Return (x, y) of the center of cell containing provided text 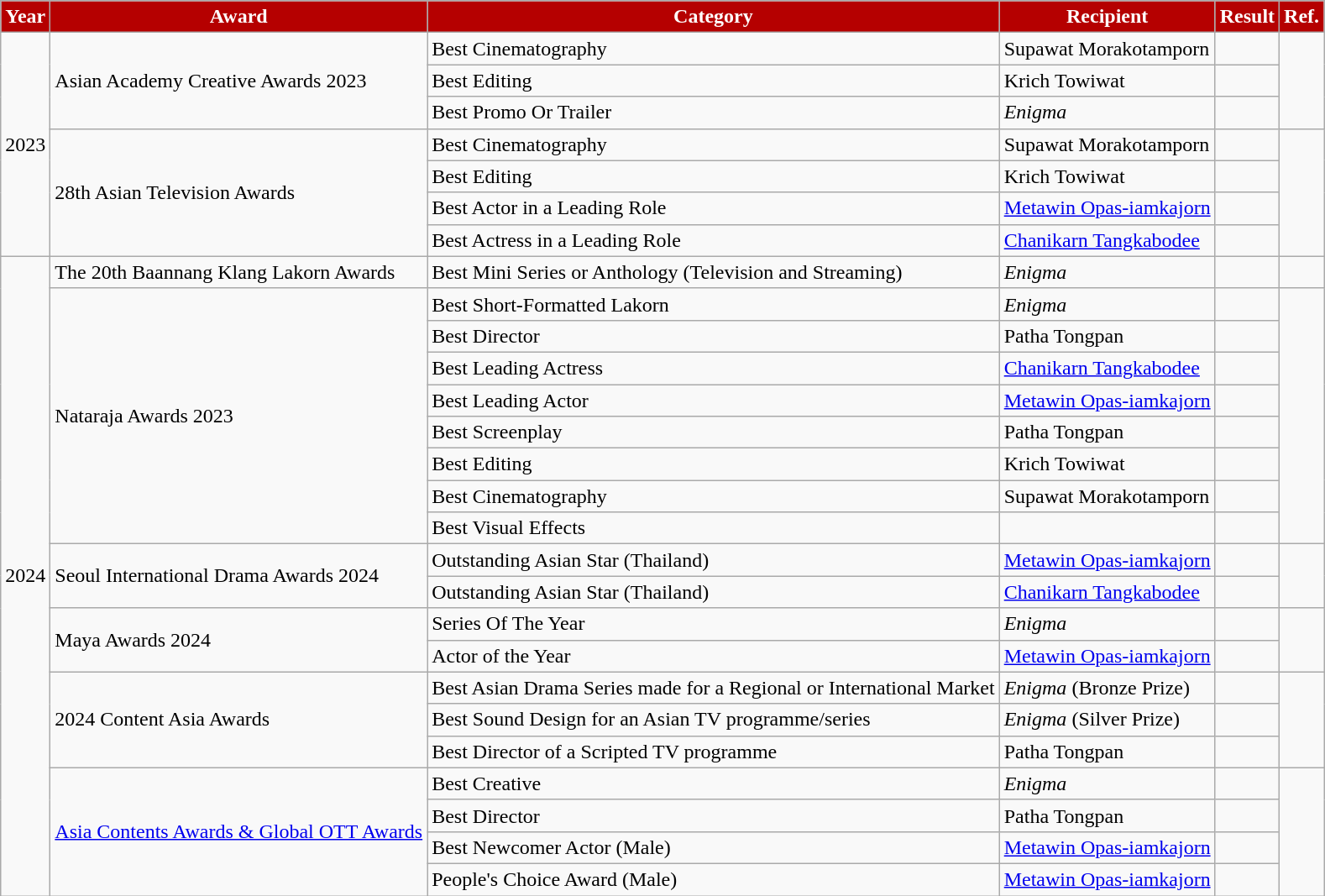
Enigma (Bronze Prize) (1107, 688)
Asian Academy Creative Awards 2023 (238, 81)
Best Visual Effects (714, 528)
Enigma (Silver Prize) (1107, 720)
Recipient (1107, 17)
Best Asian Drama Series made for a Regional or International Market (714, 688)
Best Actor in a Leading Role (714, 208)
Best Actress in a Leading Role (714, 240)
Best Promo Or Trailer (714, 113)
Best Leading Actor (714, 401)
Category (714, 17)
Seoul International Drama Awards 2024 (238, 576)
Maya Awards 2024 (238, 640)
Nataraja Awards 2023 (238, 416)
Award (238, 17)
Asia Contents Awards & Global OTT Awards (238, 831)
Series Of The Year (714, 624)
Actor of the Year (714, 656)
Ref. (1301, 17)
People's Choice Award (Male) (714, 879)
2023 (25, 144)
2024 (25, 576)
Best Director of a Scripted TV programme (714, 752)
2024 Content Asia Awards (238, 720)
Best Newcomer Actor (Male) (714, 847)
Best Leading Actress (714, 368)
Best Mini Series or Anthology (Television and Streaming) (714, 272)
Best Short-Formatted Lakorn (714, 304)
The 20th Baannang Klang Lakorn Awards (238, 272)
Best Sound Design for an Asian TV programme/series (714, 720)
Best Screenplay (714, 432)
Best Creative (714, 783)
Result (1247, 17)
Year (25, 17)
28th Asian Television Awards (238, 192)
